Pinpoint the cell where the given text exists, returning its [x, y] midpoint coordinate. 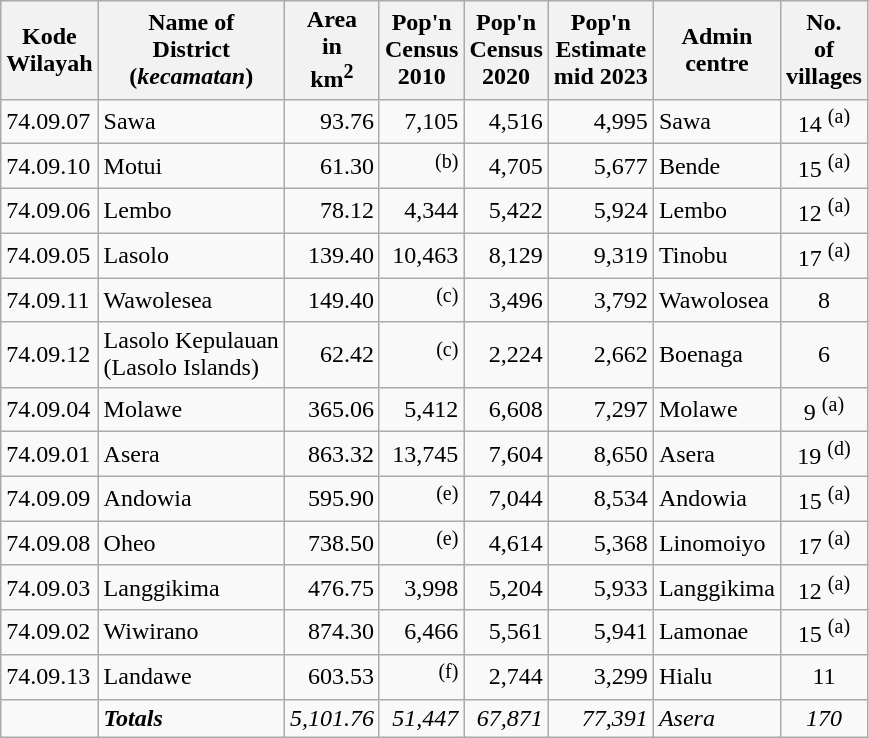
365.06 [332, 410]
Linomoiyo [716, 544]
Wiwirano [191, 632]
11 [824, 676]
Lasolo [191, 256]
4,705 [506, 166]
62.42 [332, 354]
9,319 [600, 256]
Lamonae [716, 632]
874.30 [332, 632]
Tinobu [716, 256]
5,204 [506, 588]
(b) [421, 166]
74.09.11 [50, 300]
74.09.07 [50, 122]
8 [824, 300]
7,105 [421, 122]
Area in km2 [332, 50]
3,998 [421, 588]
476.75 [332, 588]
93.76 [332, 122]
Motui [191, 166]
Landawe [191, 676]
Lasolo Kepulauan (Lasolo Islands) [191, 354]
5,924 [600, 210]
8,534 [600, 498]
19 (d) [824, 454]
5,412 [421, 410]
13,745 [421, 454]
Admincentre [716, 50]
6,608 [506, 410]
Hialu [716, 676]
603.53 [332, 676]
74.09.04 [50, 410]
738.50 [332, 544]
4,344 [421, 210]
7,604 [506, 454]
863.32 [332, 454]
67,871 [506, 718]
78.12 [332, 210]
4,516 [506, 122]
139.40 [332, 256]
170 [824, 718]
9 (a) [824, 410]
51,447 [421, 718]
74.09.09 [50, 498]
Pop'nCensus2020 [506, 50]
5,677 [600, 166]
Wawolesea [191, 300]
5,941 [600, 632]
74.09.12 [50, 354]
5,422 [506, 210]
2,224 [506, 354]
3,299 [600, 676]
8,129 [506, 256]
3,496 [506, 300]
2,744 [506, 676]
61.30 [332, 166]
Oheo [191, 544]
14 (a) [824, 122]
8,650 [600, 454]
2,662 [600, 354]
4,995 [600, 122]
Kode Wilayah [50, 50]
Name ofDistrict(kecamatan) [191, 50]
Wawolosea [716, 300]
Totals [191, 718]
6,466 [421, 632]
74.09.08 [50, 544]
5,933 [600, 588]
77,391 [600, 718]
3,792 [600, 300]
74.09.05 [50, 256]
Boenaga [716, 354]
74.09.02 [50, 632]
74.09.01 [50, 454]
7,044 [506, 498]
74.09.10 [50, 166]
(f) [421, 676]
74.09.06 [50, 210]
6 [824, 354]
10,463 [421, 256]
149.40 [332, 300]
No.ofvillages [824, 50]
5,368 [600, 544]
74.09.13 [50, 676]
Bende [716, 166]
Pop'nEstimatemid 2023 [600, 50]
7,297 [600, 410]
595.90 [332, 498]
4,614 [506, 544]
5,101.76 [332, 718]
Pop'nCensus2010 [421, 50]
5,561 [506, 632]
74.09.03 [50, 588]
